Scan for the cell matching the given text and deliver its (x, y) coordinate at center. 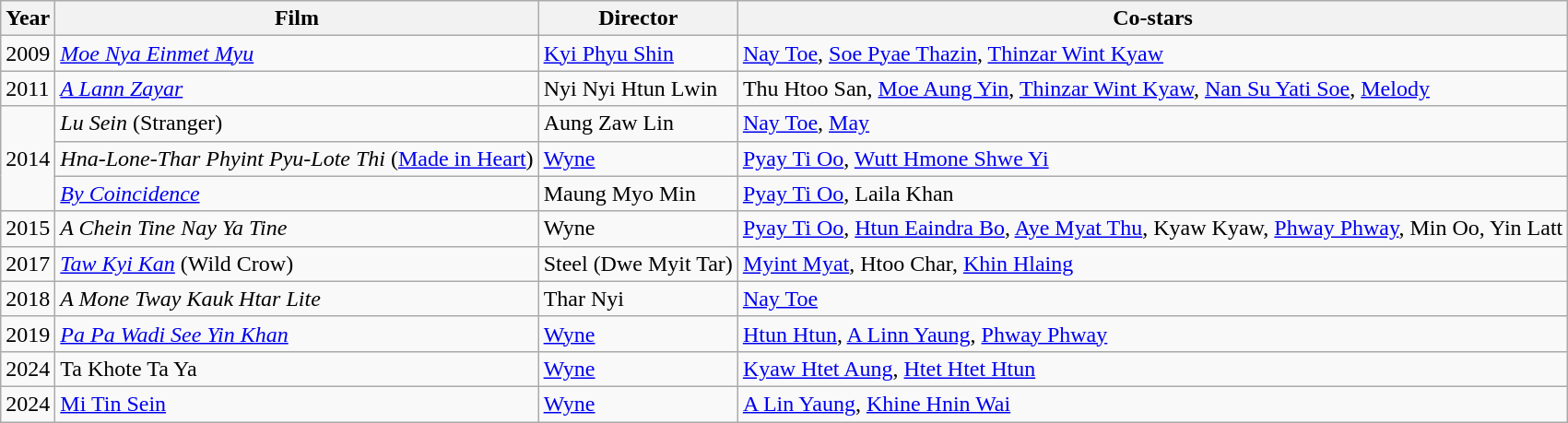
2011 (28, 88)
Nay Toe, Soe Pyae Thazin, Thinzar Wint Kyaw (1152, 53)
Steel (Dwe Myit Tar) (638, 264)
2015 (28, 229)
A Chein Tine Nay Ya Tine (297, 229)
Aung Zaw Lin (638, 123)
Director (638, 18)
A Mone Tway Kauk Htar Lite (297, 299)
Maung Myo Min (638, 194)
Nyi Nyi Htun Lwin (638, 88)
Nay Toe, May (1152, 123)
Pyay Ti Oo, Wutt Hmone Shwe Yi (1152, 159)
Year (28, 18)
Myint Myat, Htoo Char, Khin Hlaing (1152, 264)
By Coincidence (297, 194)
Thu Htoo San, Moe Aung Yin, Thinzar Wint Kyaw, Nan Su Yati Soe, Melody (1152, 88)
Taw Kyi Kan (Wild Crow) (297, 264)
A Lann Zayar (297, 88)
Nay Toe (1152, 299)
Lu Sein (Stranger) (297, 123)
Moe Nya Einmet Myu (297, 53)
2014 (28, 159)
Hna-Lone-Thar Phyint Pyu-Lote Thi (Made in Heart) (297, 159)
Thar Nyi (638, 299)
2018 (28, 299)
Mi Tin Sein (297, 404)
2009 (28, 53)
Ta Khote Ta Ya (297, 369)
Kyi Phyu Shin (638, 53)
Htun Htun, A Linn Yaung, Phway Phway (1152, 334)
Pyay Ti Oo, Laila Khan (1152, 194)
Pyay Ti Oo, Htun Eaindra Bo, Aye Myat Thu, Kyaw Kyaw, Phway Phway, Min Oo, Yin Latt (1152, 229)
2019 (28, 334)
Co-stars (1152, 18)
Kyaw Htet Aung, Htet Htet Htun (1152, 369)
2017 (28, 264)
Film (297, 18)
A Lin Yaung, Khine Hnin Wai (1152, 404)
Pa Pa Wadi See Yin Khan (297, 334)
